From the cell containing the given text, extract its center point as (x, y) coordinate. 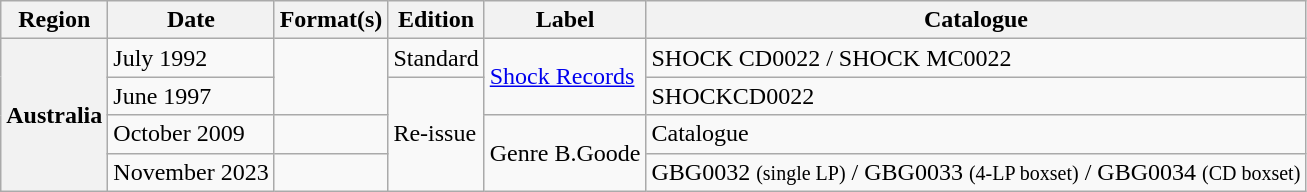
Shock Records (565, 77)
November 2023 (191, 172)
Australia (54, 115)
Format(s) (331, 20)
Standard (436, 58)
Edition (436, 20)
October 2009 (191, 134)
SHOCK CD0022 / SHOCK MC0022 (976, 58)
GBG0032 (single LP) / GBG0033 (4-LP boxset) / GBG0034 (CD boxset) (976, 172)
June 1997 (191, 96)
Label (565, 20)
Date (191, 20)
July 1992 (191, 58)
SHOCKCD0022 (976, 96)
Re-issue (436, 134)
Region (54, 20)
Genre B.Goode (565, 153)
